Locate the cell with the specified text and output its (X, Y) center coordinate. 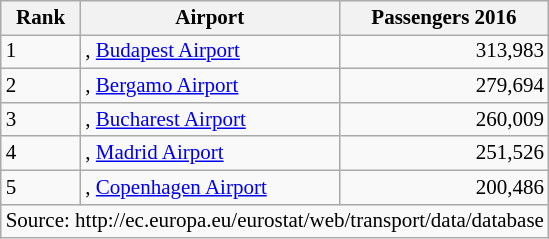
, Budapest Airport (210, 52)
, Madrid Airport (210, 153)
251,526 (444, 153)
, Copenhagen Airport (210, 187)
Passengers 2016 (444, 18)
279,694 (444, 86)
4 (41, 153)
313,983 (444, 52)
, Bucharest Airport (210, 119)
2 (41, 86)
1 (41, 52)
5 (41, 187)
, Bergamo Airport (210, 86)
260,009 (444, 119)
Rank (41, 18)
Source: http://ec.europa.eu/eurostat/web/transport/data/database (275, 221)
Airport (210, 18)
200,486 (444, 187)
3 (41, 119)
